Identify which cell holds the provided text, then report its [X, Y] central coordinate. 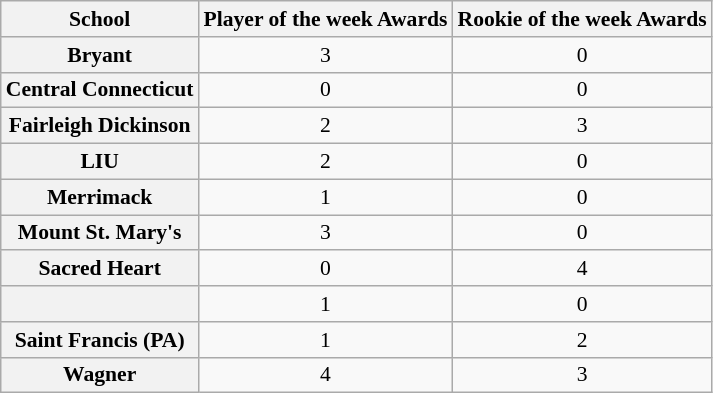
Central Connecticut [100, 90]
School [100, 19]
Mount St. Mary's [100, 233]
Rookie of the week Awards [582, 19]
Bryant [100, 55]
Fairleigh Dickinson [100, 126]
LIU [100, 162]
Saint Francis (PA) [100, 340]
Sacred Heart [100, 269]
Wagner [100, 375]
Player of the week Awards [326, 19]
Merrimack [100, 197]
